Identify which cell holds the provided text, then report its [X, Y] central coordinate. 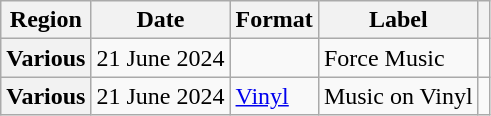
Label [398, 20]
Region [46, 20]
Vinyl [274, 96]
Force Music [398, 58]
Date [160, 20]
Format [274, 20]
Music on Vinyl [398, 96]
